Output the [X, Y] coordinate of the center of the cell containing the given text.  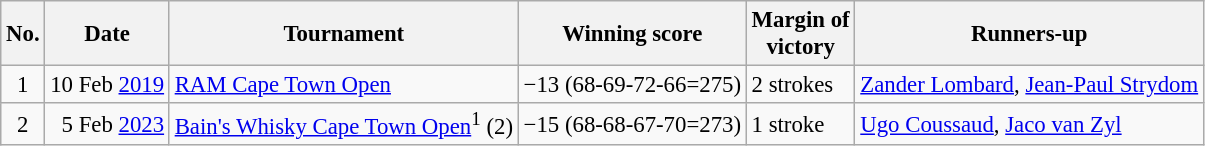
Date [107, 34]
No. [23, 34]
Zander Lombard, Jean-Paul Strydom [1029, 85]
Ugo Coussaud, Jaco van Zyl [1029, 124]
Winning score [632, 34]
5 Feb 2023 [107, 124]
−15 (68-68-67-70=273) [632, 124]
Tournament [344, 34]
2 [23, 124]
1 [23, 85]
10 Feb 2019 [107, 85]
2 strokes [800, 85]
−13 (68-69-72-66=275) [632, 85]
RAM Cape Town Open [344, 85]
Bain's Whisky Cape Town Open1 (2) [344, 124]
1 stroke [800, 124]
Margin ofvictory [800, 34]
Runners-up [1029, 34]
